Find where the given text appears and provide that cell's center as (x, y) coordinate. 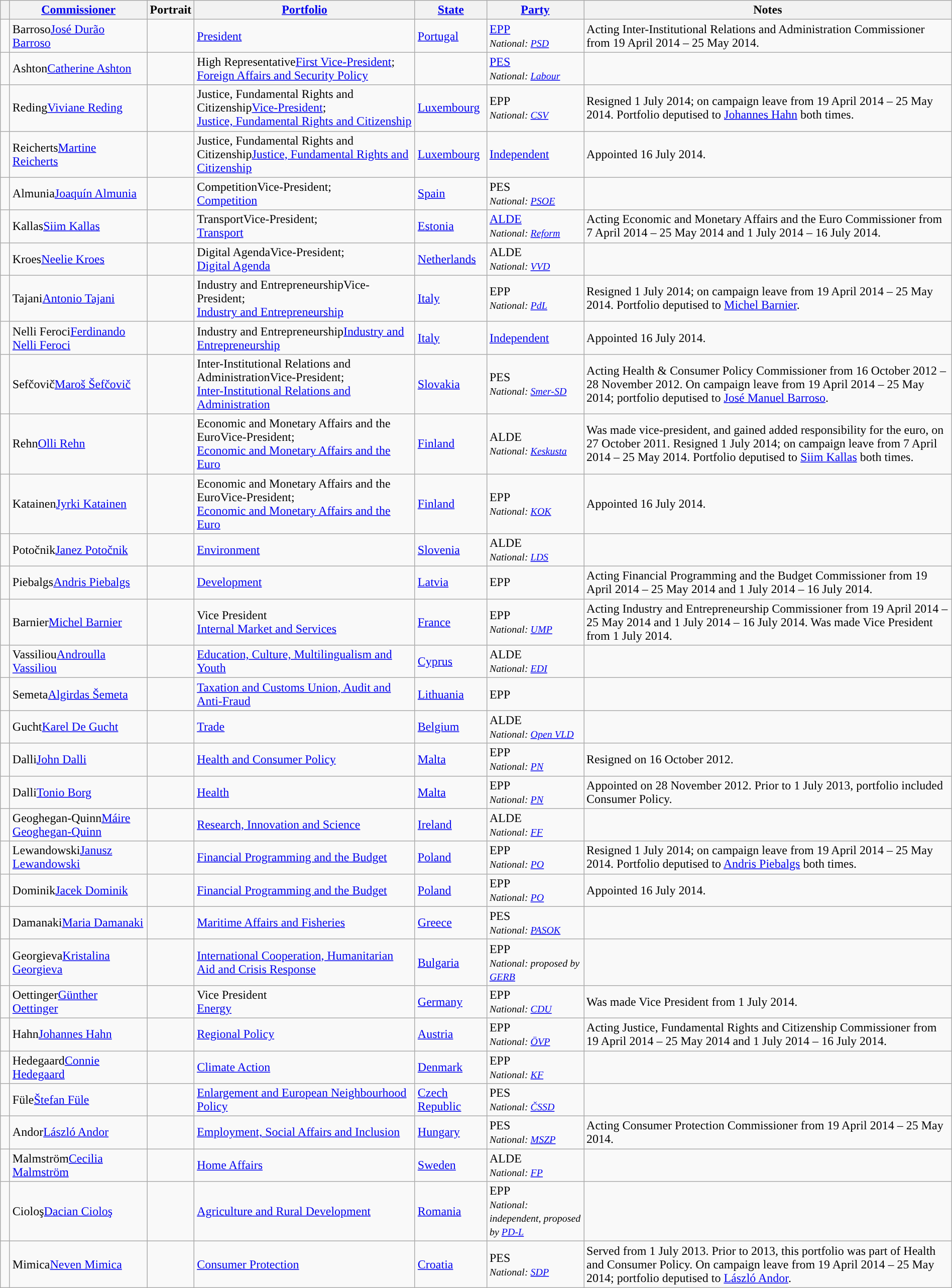
Geoghegan-QuinnMáire Geoghegan-Quinn (78, 825)
Austria (451, 1034)
Inter-Institutional Relations and AdministrationVice-President;Inter-Institutional Relations and Administration (305, 384)
Enlargement and European Neighbourhood Policy (305, 1100)
Greece (451, 923)
Climate Action (305, 1067)
Party (535, 10)
LewandowskiJanusz Lewandowski (78, 858)
Vice PresidentInternal Market and Services (305, 622)
Acting Justice, Fundamental Rights and Citizenship Commissioner from 19 April 2014 – 25 May 2014 and 1 July 2014 – 16 July 2014. (768, 1034)
KatainenJyrki Katainen (78, 504)
Resigned on 16 October 2012. (768, 759)
ReichertsMartine Reicherts (78, 154)
PiebalgsAndris Piebalgs (78, 582)
BarnierMichel Barnier (78, 622)
OettingerGünther Oettinger (78, 1001)
Trade (305, 727)
VassiliouAndroulla Vassiliou (78, 662)
PESNational: PASOK (535, 923)
Digital AgendaVice-President;Digital Agenda (305, 259)
ALDENational: Open VLD (535, 727)
PESNational: Smer-SD (535, 384)
Ireland (451, 825)
GuchtKarel De Gucht (78, 727)
Slovakia (451, 384)
EPPNational: UMP (535, 622)
France (451, 622)
TransportVice-President;Transport (305, 226)
HedegaardConnie Hedegaard (78, 1067)
Lithuania (451, 694)
EPPNational: ÖVP (535, 1034)
MimicaNeven Mimica (78, 1264)
Acting Inter-Institutional Relations and Administration Commissioner from 19 April 2014 – 25 May 2014. (768, 36)
AndorLászló Andor (78, 1133)
DalliTonio Borg (78, 792)
MalmströmCecilia Malmström (78, 1165)
Was made Vice President from 1 July 2014. (768, 1001)
Home Affairs (305, 1165)
CioloşDacian Cioloş (78, 1211)
Slovenia (451, 550)
Regional Policy (305, 1034)
Nelli FerociFerdinando Nelli Feroci (78, 337)
Education, Culture, Multilingualism and Youth (305, 662)
Acting Consumer Protection Commissioner from 19 April 2014 – 25 May 2014. (768, 1133)
EPPNational: CSV (535, 108)
Agriculture and Rural Development (305, 1211)
Health and Consumer Policy (305, 759)
Acting Economic and Monetary Affairs and the Euro Commissioner from 7 April 2014 – 25 May 2014 and 1 July 2014 – 16 July 2014. (768, 226)
High RepresentativeFirst Vice-President;Foreign Affairs and Security Policy (305, 68)
EPPNational: KF (535, 1067)
Appointed on 28 November 2012. Prior to 1 July 2013, portfolio included Consumer Policy. (768, 792)
Consumer Protection (305, 1264)
Bulgaria (451, 962)
SefčovičMaroš Šefčovič (78, 384)
FüleŠtefan Füle (78, 1100)
ALDENational: EDI (535, 662)
Acting Financial Programming and the Budget Commissioner from 19 April 2014 – 25 May 2014 and 1 July 2014 – 16 July 2014. (768, 582)
Spain (451, 194)
Justice, Fundamental Rights and CitizenshipJustice, Fundamental Rights and Citizenship (305, 154)
PESNational: Labour (535, 68)
Research, Innovation and Science (305, 825)
Development (305, 582)
Denmark (451, 1067)
Environment (305, 550)
EPPNational: KOK (535, 504)
ALDENational: FP (535, 1165)
Estonia (451, 226)
ALDENational: LDS (535, 550)
EPPNational: PdL (535, 298)
RedingViviane Reding (78, 108)
PotočnikJanez Potočnik (78, 550)
Cyprus (451, 662)
International Cooperation, Humanitarian Aid and Crisis Response (305, 962)
Employment, Social Affairs and Inclusion (305, 1133)
GeorgievaKristalina Georgieva (78, 962)
Industry and EntrepreneurshipVice-President;Industry and Entrepreneurship (305, 298)
PESNational: PSOE (535, 194)
Portfolio (305, 10)
ALDENational: Reform (535, 226)
PESNational: SDP (535, 1264)
AshtonCatherine Ashton (78, 68)
KroesNeelie Kroes (78, 259)
TajaniAntonio Tajani (78, 298)
Czech Republic (451, 1100)
Industry and EntrepreneurshipIndustry and Entrepreneurship (305, 337)
ALDENational: VVD (535, 259)
PESNational: MSZP (535, 1133)
EPPNational: proposed by GERB (535, 962)
RehnOlli Rehn (78, 444)
PESNational: ČSSD (535, 1100)
Hungary (451, 1133)
ALDENational: FF (535, 825)
Portrait (171, 10)
KallasSiim Kallas (78, 226)
CompetitionVice-President;Competition (305, 194)
ALDENational: Keskusta (535, 444)
Resigned 1 July 2014; on campaign leave from 19 April 2014 – 25 May 2014. Portfolio deputised to Andris Piebalgs both times. (768, 858)
Sweden (451, 1165)
EPPNational: independent, proposed by PD-L (535, 1211)
Belgium (451, 727)
SemetaAlgirdas Šemeta (78, 694)
State (451, 10)
Justice, Fundamental Rights and CitizenshipVice-President;Justice, Fundamental Rights and Citizenship (305, 108)
Romania (451, 1211)
DamanakiMaria Damanaki (78, 923)
Maritime Affairs and Fisheries (305, 923)
Portugal (451, 36)
EPPNational: PSD (535, 36)
Germany (451, 1001)
AlmuniaJoaquín Almunia (78, 194)
DominikJacek Dominik (78, 890)
Latvia (451, 582)
Netherlands (451, 259)
Vice PresidentEnergy (305, 1001)
Commissioner (78, 10)
EPPNational: CDU (535, 1001)
President (305, 36)
Notes (768, 10)
DalliJohn Dalli (78, 759)
Resigned 1 July 2014; on campaign leave from 19 April 2014 – 25 May 2014. Portfolio deputised to Michel Barnier. (768, 298)
Health (305, 792)
BarrosoJosé Durão Barroso (78, 36)
Resigned 1 July 2014; on campaign leave from 19 April 2014 – 25 May 2014. Portfolio deputised to Johannes Hahn both times. (768, 108)
HahnJohannes Hahn (78, 1034)
Taxation and Customs Union, Audit and Anti-Fraud (305, 694)
Croatia (451, 1264)
